For the text-containing cell, return its midpoint in (X, Y) coordinate format. 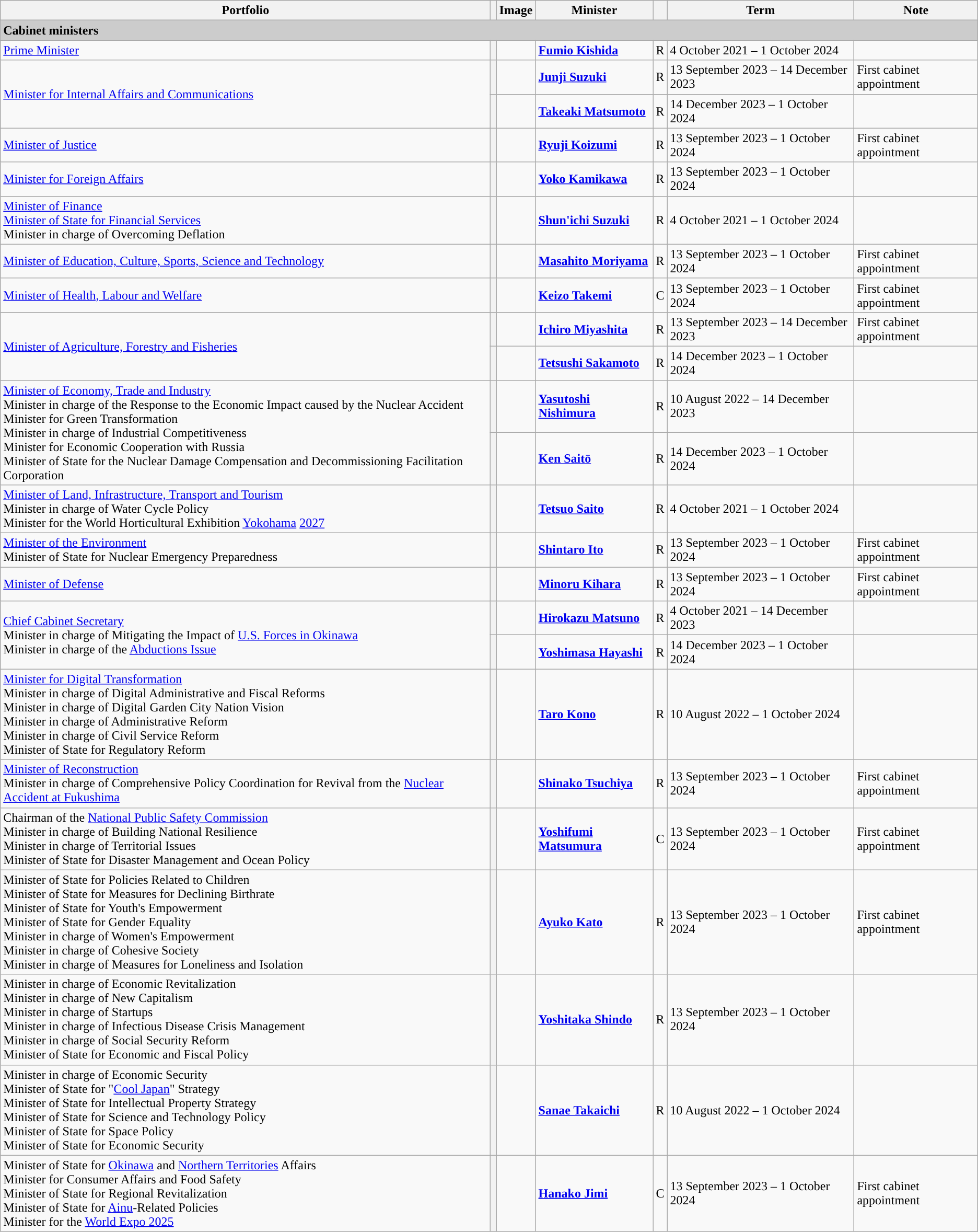
Shun'ichi Suzuki (595, 220)
Minister of Agriculture, Forestry and Fisheries (246, 346)
Shintaro Ito (595, 550)
Ichiro Miyashita (595, 329)
Yoko Kamikawa (595, 179)
Fumio Kishida (595, 50)
Junji Suzuki (595, 77)
Minister (595, 10)
10 August 2022 – 14 December 2023 (761, 407)
Tetsushi Sakamoto (595, 363)
Note (916, 10)
Shinako Tsuchiya (595, 784)
Portfolio (246, 10)
Yoshitaka Shindo (595, 1019)
Takeaki Matsumoto (595, 111)
Chief Cabinet SecretaryMinister in charge of Mitigating the Impact of U.S. Forces in OkinawaMinister in charge of the Abductions Issue (246, 635)
Ayuko Kato (595, 922)
Yoshifumi Matsumura (595, 838)
Hanako Jimi (595, 1193)
Minister for Internal Affairs and Communications (246, 94)
Yasutoshi Nishimura (595, 407)
Minister for Foreign Affairs (246, 179)
Keizo Takemi (595, 295)
Sanae Takaichi (595, 1110)
Ryuji Koizumi (595, 145)
Minister of Justice (246, 145)
4 October 2021 – 14 December 2023 (761, 618)
Hirokazu Matsuno (595, 618)
Masahito Moriyama (595, 261)
Image (516, 10)
Minister of ReconstructionMinister in charge of Comprehensive Policy Coordination for Revival from the Nuclear Accident at Fukushima (246, 784)
Taro Kono (595, 714)
Ken Saitō (595, 459)
Tetsuo Saito (595, 509)
Minoru Kihara (595, 584)
Minister of Defense (246, 584)
Cabinet ministers (489, 30)
Minister of the EnvironmentMinister of State for Nuclear Emergency Preparedness (246, 550)
Minister of Health, Labour and Welfare (246, 295)
Prime Minister (246, 50)
Minister of Education, Culture, Sports, Science and Technology (246, 261)
Minister of FinanceMinister of State for Financial ServicesMinister in charge of Overcoming Deflation (246, 220)
Term (761, 10)
Yoshimasa Hayashi (595, 652)
